Pinpoint the cell where the given text exists, returning its [X, Y] midpoint coordinate. 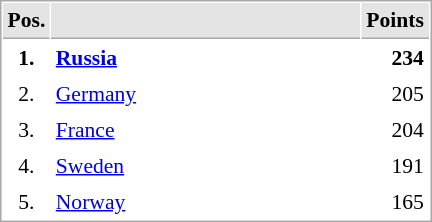
Russia [206, 57]
Points [396, 21]
165 [396, 201]
Pos. [26, 21]
205 [396, 93]
4. [26, 165]
1. [26, 57]
191 [396, 165]
Sweden [206, 165]
5. [26, 201]
234 [396, 57]
France [206, 129]
204 [396, 129]
Norway [206, 201]
Germany [206, 93]
2. [26, 93]
3. [26, 129]
